Search for the cell housing the specified text and yield its (x, y) center coordinate. 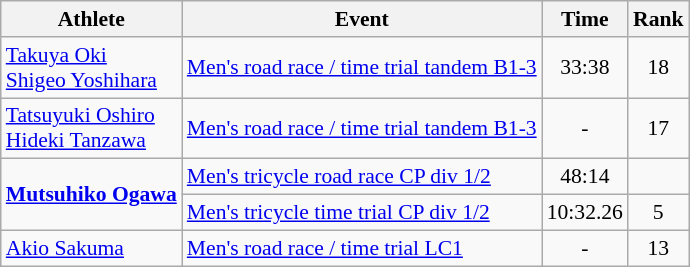
Men's tricycle time trial CP div 1/2 (362, 213)
5 (658, 213)
Rank (658, 19)
Takuya Oki Shigeo Yoshihara (92, 68)
Men's tricycle road race CP div 1/2 (362, 177)
Time (585, 19)
33:38 (585, 68)
Tatsuyuki Oshiro Hideki Tanzawa (92, 128)
Athlete (92, 19)
10:32.26 (585, 213)
Mutsuhiko Ogawa (92, 194)
Men's road race / time trial LC1 (362, 248)
18 (658, 68)
17 (658, 128)
Event (362, 19)
13 (658, 248)
Akio Sakuma (92, 248)
48:14 (585, 177)
